Search for the cell housing the specified text and yield its (X, Y) center coordinate. 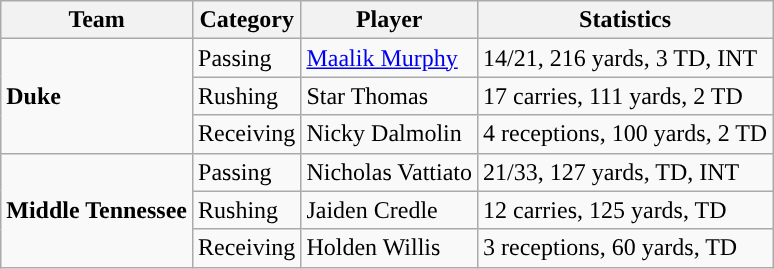
Jaiden Credle (390, 210)
4 receptions, 100 yards, 2 TD (624, 134)
Holden Willis (390, 248)
12 carries, 125 yards, TD (624, 210)
17 carries, 111 yards, 2 TD (624, 96)
Nicky Dalmolin (390, 134)
Category (247, 20)
Player (390, 20)
Nicholas Vattiato (390, 172)
Star Thomas (390, 96)
Team (97, 20)
21/33, 127 yards, TD, INT (624, 172)
Statistics (624, 20)
Duke (97, 96)
3 receptions, 60 yards, TD (624, 248)
Middle Tennessee (97, 210)
Maalik Murphy (390, 58)
14/21, 216 yards, 3 TD, INT (624, 58)
